Search for the cell housing the specified text and yield its [X, Y] center coordinate. 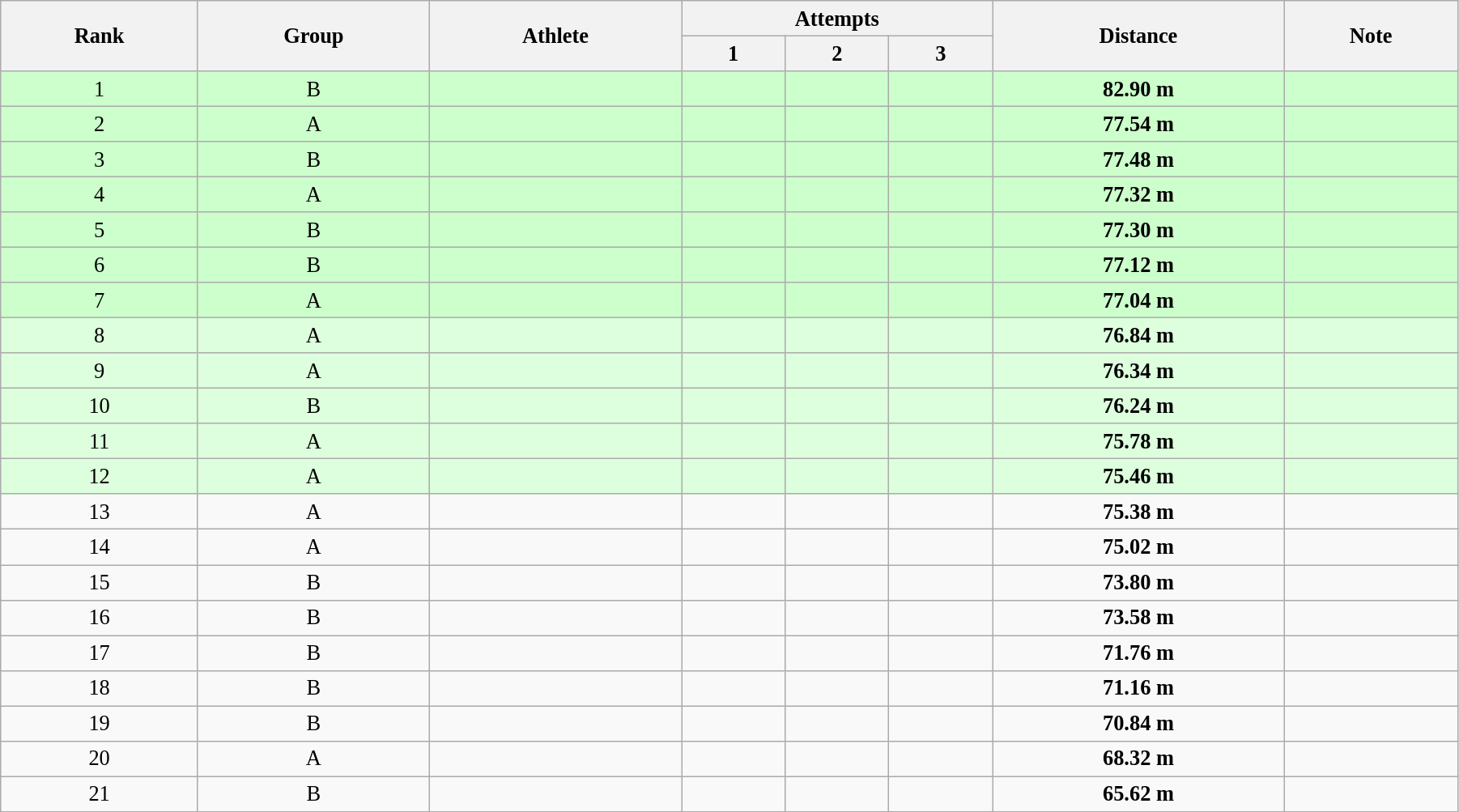
77.32 m [1138, 194]
Attempts [837, 18]
75.78 m [1138, 441]
68.32 m [1138, 759]
4 [100, 194]
15 [100, 582]
12 [100, 476]
76.84 m [1138, 335]
19 [100, 723]
Rank [100, 36]
77.54 m [1138, 124]
5 [100, 230]
77.04 m [1138, 300]
11 [100, 441]
Athlete [555, 36]
7 [100, 300]
77.30 m [1138, 230]
76.34 m [1138, 371]
9 [100, 371]
71.76 m [1138, 653]
75.46 m [1138, 476]
Group [313, 36]
13 [100, 512]
Distance [1138, 36]
10 [100, 406]
73.58 m [1138, 618]
77.12 m [1138, 265]
14 [100, 547]
82.90 m [1138, 88]
20 [100, 759]
17 [100, 653]
65.62 m [1138, 793]
16 [100, 618]
Note [1371, 36]
21 [100, 793]
73.80 m [1138, 582]
77.48 m [1138, 159]
76.24 m [1138, 406]
8 [100, 335]
75.02 m [1138, 547]
71.16 m [1138, 688]
70.84 m [1138, 723]
6 [100, 265]
18 [100, 688]
75.38 m [1138, 512]
